From the cell containing the given text, extract its center point as [X, Y] coordinate. 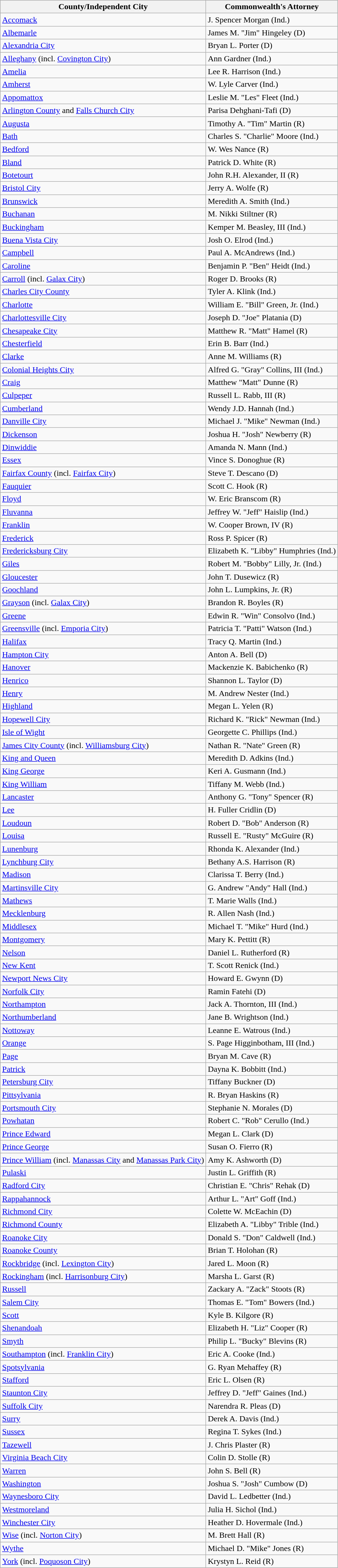
Tazewell [103, 1445]
Daniel L. Rutherford (R) [272, 952]
Anthony G. "Tony" Spencer (R) [272, 797]
William E. "Bill" Green, Jr. (Ind.) [272, 305]
Tyler A. Klink (Ind.) [272, 292]
Caroline [103, 266]
Staunton City [103, 1393]
King and Queen [103, 758]
Henry [103, 693]
Jeffrey D. "Jeff" Gaines (Ind.) [272, 1393]
Highland [103, 706]
Charles City County [103, 292]
Winchester City [103, 1522]
John S. Bell (R) [272, 1471]
Powhatan [103, 1121]
S. Page Higginbotham, III (Ind.) [272, 1043]
Petersburg City [103, 1082]
Elizabeth K. "Libby" Humphries (Ind.) [272, 551]
Robert C. "Rob" Cerullo (Ind.) [272, 1121]
Warren [103, 1471]
Meredith D. Adkins (Ind.) [272, 758]
Zackary A. "Zack" Stoots (R) [272, 1289]
King George [103, 771]
Christian E. "Chris" Rehak (D) [272, 1185]
Pittsylvania [103, 1095]
King William [103, 784]
Derek A. Davis (Ind.) [272, 1419]
Greensville (incl. Emporia City) [103, 629]
Joseph D. "Joe" Platania (D) [272, 318]
Narendra R. Pleas (D) [272, 1406]
Mathews [103, 901]
Patrick [103, 1069]
Wythe [103, 1548]
T. Marie Walls (Ind.) [272, 901]
Colonial Heights City [103, 369]
Jane B. Wrightson (Ind.) [272, 1017]
J. Chris Plaster (R) [272, 1445]
Bristol City [103, 188]
W. Lyle Carver (Ind.) [272, 84]
Philip L. "Bucky" Blevins (R) [272, 1341]
Arlington County and Falls Church City [103, 110]
Chesapeake City [103, 330]
G. Ryan Mehaffey (R) [272, 1367]
Eric L. Olsen (R) [272, 1380]
Stephanie N. Morales (D) [272, 1108]
Grayson (incl. Galax City) [103, 603]
Russell E. "Rusty" McGuire (R) [272, 836]
Jeffrey W. "Jeff" Haislip (Ind.) [272, 512]
Newport News City [103, 978]
M. Brett Hall (R) [272, 1535]
Wendy J.D. Hannah (Ind.) [272, 408]
J. Spencer Morgan (Ind.) [272, 20]
Brunswick [103, 201]
Commonwealth's Attorney [272, 7]
Richard K. "Rick" Newman (Ind.) [272, 719]
Loudoun [103, 823]
Russell [103, 1289]
R. Allen Nash (Ind.) [272, 914]
James M. "Jim" Hingeley (D) [272, 33]
Rockbridge (incl. Lexington City) [103, 1263]
Dinwiddie [103, 447]
Campbell [103, 253]
Krystyn L. Reid (R) [272, 1561]
Steve T. Descano (D) [272, 473]
Prince George [103, 1147]
Justin L. Griffith (R) [272, 1173]
Parisa Dehghani-Tafi (D) [272, 110]
Susan O. Fierro (R) [272, 1147]
Marsha L. Garst (R) [272, 1276]
Westmoreland [103, 1509]
Bethany A.S. Harrison (R) [272, 862]
Ross P. Spicer (R) [272, 538]
Bryan L. Porter (D) [272, 46]
Roger D. Brooks (R) [272, 279]
Charlottesville City [103, 318]
Arthur L. "Art" Goff (Ind.) [272, 1198]
W. Cooper Brown, IV (R) [272, 525]
M. Andrew Nester (Ind.) [272, 693]
Kyle B. Kilgore (R) [272, 1315]
Fairfax County (incl. Fairfax City) [103, 473]
Georgette C. Phillips (Ind.) [272, 732]
Mackenzie K. Babichenko (R) [272, 667]
Donald S. "Don" Caldwell (Ind.) [272, 1238]
Nelson [103, 952]
Smyth [103, 1341]
Tracy Q. Martin (Ind.) [272, 642]
New Kent [103, 965]
Fauquier [103, 486]
Clarke [103, 356]
Kemper M. Beasley, III (Ind.) [272, 227]
Tiffany M. Webb (Ind.) [272, 784]
Fredericksburg City [103, 551]
Wise (incl. Norton City) [103, 1535]
Alfred G. "Gray" Collins, III (Ind.) [272, 369]
Shannon L. Taylor (D) [272, 680]
Thomas E. "Tom" Bowers (Ind.) [272, 1302]
Craig [103, 383]
Accomack [103, 20]
James City County (incl. Williamsburg City) [103, 745]
Suffolk City [103, 1406]
M. Nikki Stiltner (R) [272, 214]
Greene [103, 616]
Prince Edward [103, 1134]
Dickenson [103, 434]
Matthew "Matt" Dunne (R) [272, 383]
Clarissa T. Berry (Ind.) [272, 875]
Montgomery [103, 939]
Franklin [103, 525]
Salem City [103, 1302]
Giles [103, 564]
Hampton City [103, 654]
Floyd [103, 499]
Buena Vista City [103, 240]
Lancaster [103, 797]
Amherst [103, 84]
R. Bryan Haskins (R) [272, 1095]
G. Andrew "Andy" Hall (Ind.) [272, 888]
Chesterfield [103, 343]
Scott C. Hook (R) [272, 486]
Benjamin P. "Ben" Heidt (Ind.) [272, 266]
Appomattox [103, 97]
Scott [103, 1315]
Vince S. Donoghue (R) [272, 460]
Megan L. Yelen (R) [272, 706]
Joshua S. "Josh" Cumbow (D) [272, 1484]
Henrico [103, 680]
Alleghany (incl. Covington City) [103, 59]
Halifax [103, 642]
Edwin R. "Win" Consolvo (Ind.) [272, 616]
Josh O. Elrod (Ind.) [272, 240]
Goochland [103, 590]
Charles S. "Charlie" Moore (Ind.) [272, 136]
Prince William (incl. Manassas City and Manassas Park City) [103, 1160]
York (incl. Poquoson City) [103, 1561]
W. Wes Nance (R) [272, 149]
Spotsylvania [103, 1367]
Anne M. Williams (R) [272, 356]
Virginia Beach City [103, 1458]
Bath [103, 136]
Isle of Wight [103, 732]
Regina T. Sykes (Ind.) [272, 1432]
Matthew R. "Matt" Hamel (R) [272, 330]
Buchanan [103, 214]
Rhonda K. Alexander (Ind.) [272, 849]
Elizabeth A. "Libby" Trible (Ind.) [272, 1225]
Danville City [103, 421]
Lee R. Harrison (Ind.) [272, 71]
Frederick [103, 538]
Hanover [103, 667]
Michael T. "Mike" Hurd (Ind.) [272, 926]
Richmond County [103, 1225]
Fluvanna [103, 512]
David L. Ledbetter (Ind.) [272, 1497]
H. Fuller Cridlin (D) [272, 810]
Jack A. Thornton, III (Ind.) [272, 1004]
Dayna K. Bobbitt (Ind.) [272, 1069]
Northumberland [103, 1017]
Pulaski [103, 1173]
Amy K. Ashworth (D) [272, 1160]
Portsmouth City [103, 1108]
Tiffany Buckner (D) [272, 1082]
Hopewell City [103, 719]
Joshua H. "Josh" Newberry (R) [272, 434]
Leslie M. "Les" Fleet (Ind.) [272, 97]
Michael D. "Mike" Jones (R) [272, 1548]
Jerry A. Wolfe (R) [272, 188]
Page [103, 1056]
Robert M. "Bobby" Lilly, Jr. (Ind.) [272, 564]
Gloucester [103, 577]
County/Independent City [103, 7]
John T. Dusewicz (R) [272, 577]
Patricia T. "Patti" Watson (Ind.) [272, 629]
Nottoway [103, 1030]
Nathan R. "Nate" Green (R) [272, 745]
Keri A. Gusmann (Ind.) [272, 771]
Radford City [103, 1185]
Mecklenburg [103, 914]
John R.H. Alexander, II (R) [272, 175]
Robert D. "Bob" Anderson (R) [272, 823]
Cumberland [103, 408]
Louisa [103, 836]
Southampton (incl. Franklin City) [103, 1354]
Augusta [103, 123]
Elizabeth H. "Liz" Cooper (R) [272, 1328]
Julia H. Sichol (Ind.) [272, 1509]
Howard E. Gwynn (D) [272, 978]
Russell L. Rabb, III (R) [272, 395]
Michael J. "Mike" Newman (Ind.) [272, 421]
Shenandoah [103, 1328]
Ann Gardner (Ind.) [272, 59]
Meredith A. Smith (Ind.) [272, 201]
Orange [103, 1043]
Stafford [103, 1380]
Brian T. Holohan (R) [272, 1250]
Anton A. Bell (D) [272, 654]
Buckingham [103, 227]
Patrick D. White (R) [272, 162]
Heather D. Hovermale (Ind.) [272, 1522]
Jared L. Moon (R) [272, 1263]
Timothy A. "Tim" Martin (R) [272, 123]
Erin B. Barr (Ind.) [272, 343]
Botetourt [103, 175]
Alexandria City [103, 46]
Surry [103, 1419]
Sussex [103, 1432]
Norfolk City [103, 991]
Leanne E. Watrous (Ind.) [272, 1030]
Martinsville City [103, 888]
T. Scott Renick (Ind.) [272, 965]
Lee [103, 810]
Waynesboro City [103, 1497]
Ramin Fatehi (D) [272, 991]
Brandon R. Boyles (R) [272, 603]
Middlesex [103, 926]
Roanoke City [103, 1238]
W. Eric Branscom (R) [272, 499]
Albemarle [103, 33]
Mary K. Pettitt (R) [272, 939]
Rockingham (incl. Harrisonburg City) [103, 1276]
Washington [103, 1484]
Eric A. Cooke (Ind.) [272, 1354]
Colin D. Stolle (R) [272, 1458]
Madison [103, 875]
Bryan M. Cave (R) [272, 1056]
Colette W. McEachin (D) [272, 1212]
Richmond City [103, 1212]
Roanoke County [103, 1250]
Charlotte [103, 305]
Megan L. Clark (D) [272, 1134]
Paul A. McAndrews (Ind.) [272, 253]
Carroll (incl. Galax City) [103, 279]
Culpeper [103, 395]
Bedford [103, 149]
Amelia [103, 71]
Essex [103, 460]
Bland [103, 162]
Lunenburg [103, 849]
Northampton [103, 1004]
Amanda N. Mann (Ind.) [272, 447]
Rappahannock [103, 1198]
Lynchburg City [103, 862]
John L. Lumpkins, Jr. (R) [272, 590]
